Search for the cell housing the specified text and yield its (X, Y) center coordinate. 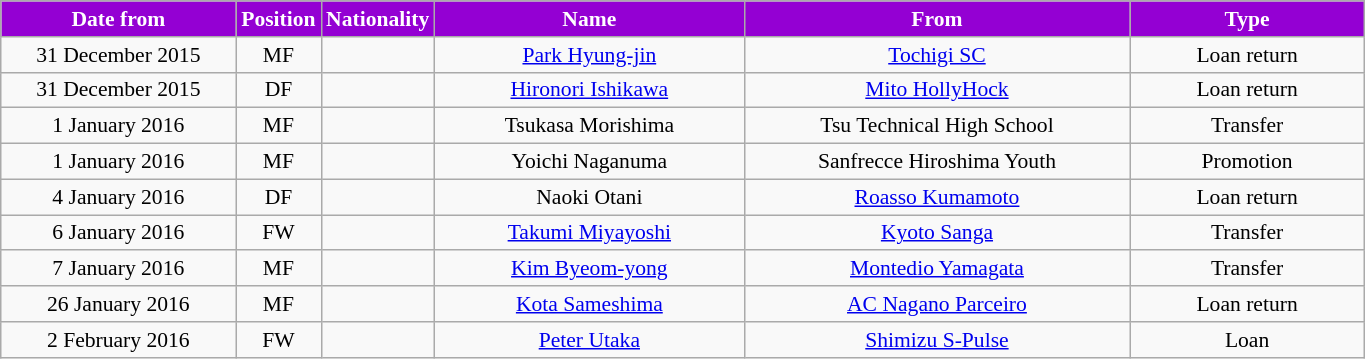
Hironori Ishikawa (589, 90)
Kota Sameshima (589, 304)
Name (589, 19)
Promotion (1248, 162)
4 January 2016 (118, 197)
AC Nagano Parceiro (936, 304)
Takumi Miyayoshi (589, 233)
Naoki Otani (589, 197)
Loan (1248, 340)
Shimizu S-Pulse (936, 340)
Yoichi Naganuma (589, 162)
2 February 2016 (118, 340)
Position (278, 19)
Kyoto Sanga (936, 233)
Tsu Technical High School (936, 126)
Date from (118, 19)
From (936, 19)
Peter Utaka (589, 340)
Nationality (378, 19)
7 January 2016 (118, 269)
Sanfrecce Hiroshima Youth (936, 162)
Type (1248, 19)
Mito HollyHock (936, 90)
Roasso Kumamoto (936, 197)
Montedio Yamagata (936, 269)
Tsukasa Morishima (589, 126)
Kim Byeom-yong (589, 269)
Tochigi SC (936, 55)
6 January 2016 (118, 233)
Park Hyung-jin (589, 55)
26 January 2016 (118, 304)
